From the cell containing the given text, extract its center point as (X, Y) coordinate. 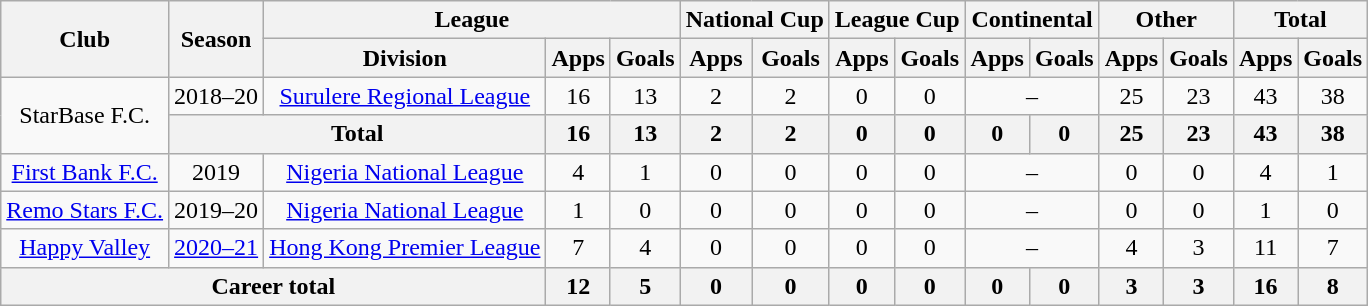
Club (85, 39)
Hong Kong Premier League (405, 248)
League (472, 20)
2018–20 (216, 96)
2020–21 (216, 248)
11 (1265, 248)
Division (405, 58)
Career total (274, 286)
8 (1333, 286)
Happy Valley (85, 248)
2019–20 (216, 210)
2019 (216, 172)
Season (216, 39)
First Bank F.C. (85, 172)
Remo Stars F.C. (85, 210)
National Cup (754, 20)
12 (578, 286)
Continental (1032, 20)
StarBase F.C. (85, 115)
League Cup (897, 20)
Other (1166, 20)
Surulere Regional League (405, 96)
5 (645, 286)
